Extract the (X, Y) coordinate from the center of the cell holding the provided text.  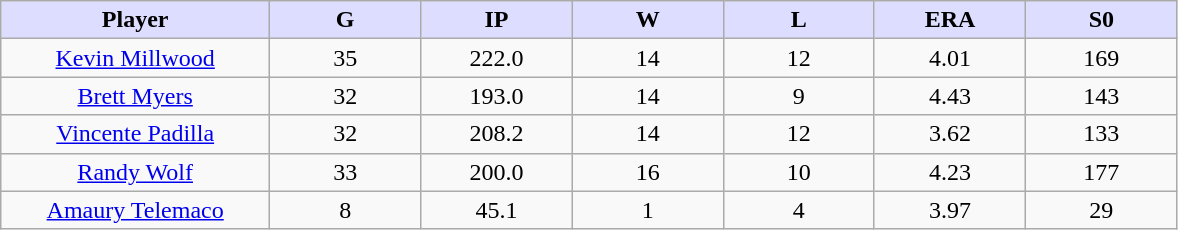
133 (1102, 134)
S0 (1102, 20)
193.0 (496, 96)
3.97 (950, 210)
33 (346, 172)
Player (136, 20)
Randy Wolf (136, 172)
L (798, 20)
3.62 (950, 134)
Brett Myers (136, 96)
200.0 (496, 172)
169 (1102, 58)
45.1 (496, 210)
4.01 (950, 58)
Amaury Telemaco (136, 210)
1 (648, 210)
29 (1102, 210)
9 (798, 96)
Kevin Millwood (136, 58)
Vincente Padilla (136, 134)
4 (798, 210)
4.43 (950, 96)
4.23 (950, 172)
W (648, 20)
10 (798, 172)
G (346, 20)
16 (648, 172)
IP (496, 20)
177 (1102, 172)
208.2 (496, 134)
8 (346, 210)
ERA (950, 20)
222.0 (496, 58)
143 (1102, 96)
35 (346, 58)
